Return the (x, y) coordinate for the center point of the cell that contains the specified text.  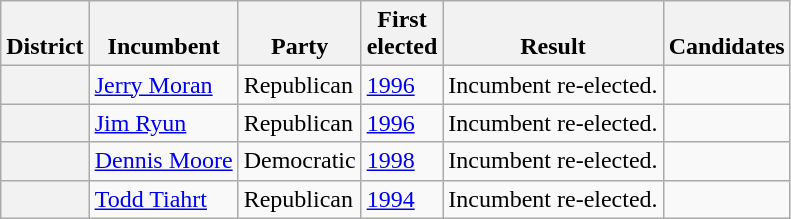
Dennis Moore (164, 161)
Incumbent (164, 34)
Candidates (726, 34)
Party (300, 34)
Result (553, 34)
Todd Tiahrt (164, 199)
Firstelected (402, 34)
Democratic (300, 161)
District (45, 34)
Jerry Moran (164, 85)
1998 (402, 161)
1994 (402, 199)
Jim Ryun (164, 123)
